Detect which cell encompasses the target text, then output its [X, Y] center coordinate. 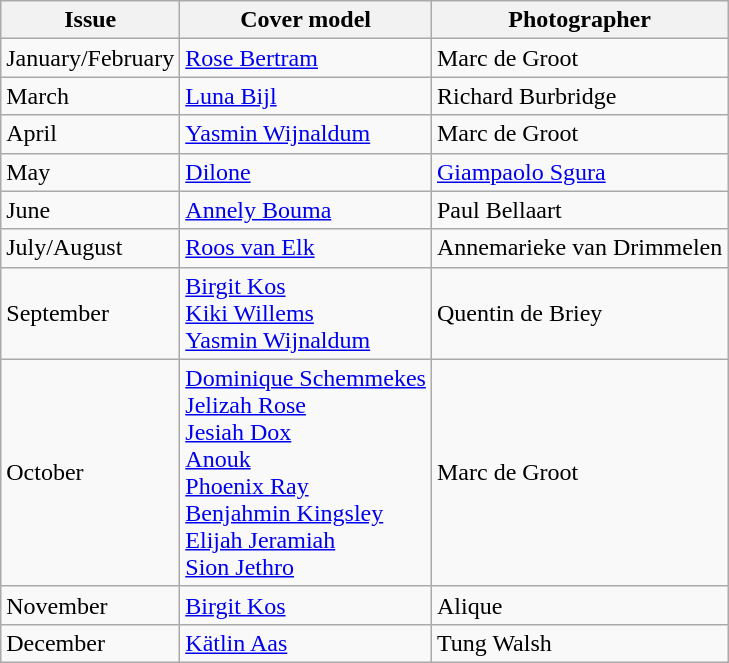
June [90, 210]
December [90, 643]
Richard Burbridge [579, 96]
April [90, 134]
Photographer [579, 20]
Rose Bertram [306, 58]
Issue [90, 20]
May [90, 172]
Quentin de Briey [579, 313]
Paul Bellaart [579, 210]
September [90, 313]
Annemarieke van Drimmelen [579, 248]
Cover model [306, 20]
November [90, 605]
March [90, 96]
Dilone [306, 172]
July/August [90, 248]
Kätlin Aas [306, 643]
January/February [90, 58]
Birgit Kos [306, 605]
Tung Walsh [579, 643]
Annely Bouma [306, 210]
Alique [579, 605]
Roos van Elk [306, 248]
Yasmin Wijnaldum [306, 134]
Dominique SchemmekesJelizah RoseJesiah DoxAnoukPhoenix RayBenjahmin KingsleyElijah JeramiahSion Jethro [306, 472]
Luna Bijl [306, 96]
October [90, 472]
Giampaolo Sgura [579, 172]
Birgit KosKiki WillemsYasmin Wijnaldum [306, 313]
